Find where the given text appears and provide that cell's center as (x, y) coordinate. 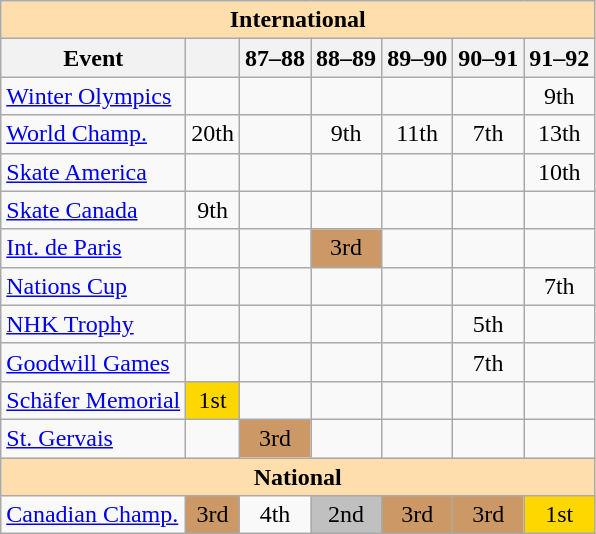
Skate Canada (94, 210)
87–88 (274, 58)
90–91 (488, 58)
Event (94, 58)
88–89 (346, 58)
5th (488, 324)
Goodwill Games (94, 362)
2nd (346, 515)
NHK Trophy (94, 324)
National (298, 477)
St. Gervais (94, 438)
89–90 (418, 58)
Schäfer Memorial (94, 400)
20th (213, 134)
Skate America (94, 172)
11th (418, 134)
10th (560, 172)
Canadian Champ. (94, 515)
13th (560, 134)
Int. de Paris (94, 248)
International (298, 20)
World Champ. (94, 134)
91–92 (560, 58)
Winter Olympics (94, 96)
Nations Cup (94, 286)
4th (274, 515)
